Search for the cell housing the specified text and yield its [X, Y] center coordinate. 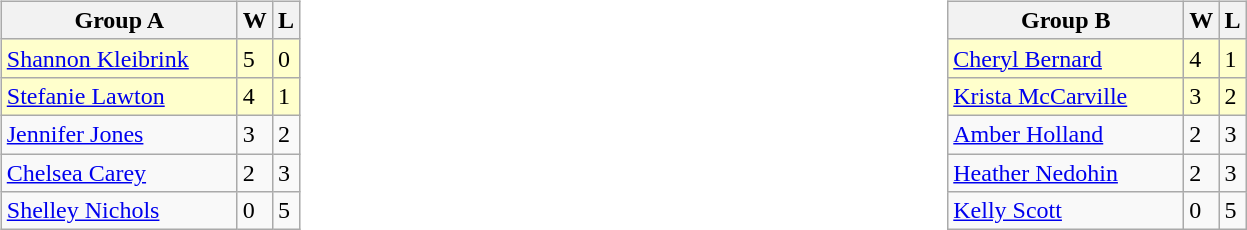
Krista McCarville [1066, 96]
Shelley Nichols [119, 211]
Jennifer Jones [119, 134]
Shannon Kleibrink [119, 58]
Group B [1066, 20]
Stefanie Lawton [119, 96]
Amber Holland [1066, 134]
Group A [119, 20]
Heather Nedohin [1066, 173]
Kelly Scott [1066, 211]
Cheryl Bernard [1066, 58]
Chelsea Carey [119, 173]
